Output the (x, y) coordinate of the center of the cell containing the given text.  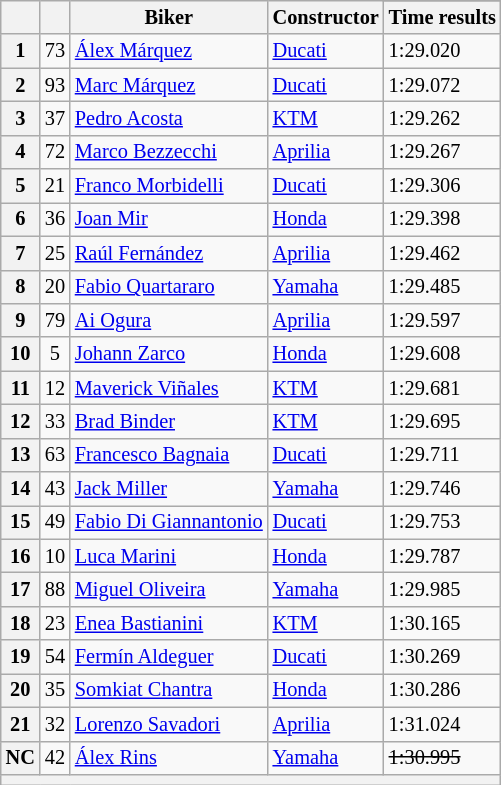
42 (55, 758)
2 (20, 85)
Franco Morbidelli (169, 186)
25 (55, 253)
Maverick Viñales (169, 388)
43 (55, 489)
1:29.485 (442, 287)
1:29.711 (442, 455)
Francesco Bagnaia (169, 455)
63 (55, 455)
1:31.024 (442, 724)
Raúl Fernández (169, 253)
16 (20, 556)
1:29.608 (442, 354)
49 (55, 522)
Time results (442, 17)
11 (20, 388)
Jack Miller (169, 489)
73 (55, 51)
NC (20, 758)
1:29.746 (442, 489)
1:29.597 (442, 320)
Brad Binder (169, 421)
13 (20, 455)
1:30.269 (442, 657)
1:29.306 (442, 186)
9 (20, 320)
36 (55, 219)
Pedro Acosta (169, 118)
8 (20, 287)
18 (20, 623)
93 (55, 85)
Constructor (326, 17)
19 (20, 657)
1:30.165 (442, 623)
Marco Bezzecchi (169, 152)
Enea Bastianini (169, 623)
Luca Marini (169, 556)
7 (20, 253)
Álex Rins (169, 758)
79 (55, 320)
1:29.262 (442, 118)
1:29.985 (442, 589)
Ai Ogura (169, 320)
Joan Mir (169, 219)
Biker (169, 17)
54 (55, 657)
1:29.020 (442, 51)
1:29.398 (442, 219)
1:30.995 (442, 758)
Somkiat Chantra (169, 690)
1:29.695 (442, 421)
1:29.681 (442, 388)
1:29.267 (442, 152)
Marc Márquez (169, 85)
1:29.753 (442, 522)
72 (55, 152)
17 (20, 589)
1:29.462 (442, 253)
1:29.787 (442, 556)
1:30.286 (442, 690)
Miguel Oliveira (169, 589)
88 (55, 589)
15 (20, 522)
1:29.072 (442, 85)
32 (55, 724)
Álex Márquez (169, 51)
Fermín Aldeguer (169, 657)
23 (55, 623)
14 (20, 489)
4 (20, 152)
37 (55, 118)
6 (20, 219)
35 (55, 690)
1 (20, 51)
Johann Zarco (169, 354)
Fabio Quartararo (169, 287)
Lorenzo Savadori (169, 724)
Fabio Di Giannantonio (169, 522)
3 (20, 118)
33 (55, 421)
